Provide the [x, y] coordinate of the cell's center where the given text is located.  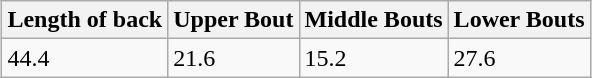
Length of back [85, 20]
21.6 [234, 58]
44.4 [85, 58]
Middle Bouts [374, 20]
15.2 [374, 58]
Upper Bout [234, 20]
Lower Bouts [519, 20]
27.6 [519, 58]
